Provide the [x, y] coordinate of the cell's center where the given text is located.  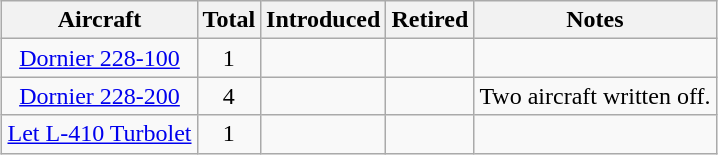
Retired [430, 20]
Dornier 228-100 [100, 58]
Total [229, 20]
Let L-410 Turbolet [100, 134]
4 [229, 96]
Notes [595, 20]
Aircraft [100, 20]
Dornier 228-200 [100, 96]
Two aircraft written off. [595, 96]
Introduced [324, 20]
